Find where the given text appears and provide that cell's center as [X, Y] coordinate. 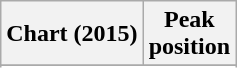
Chart (2015) [72, 34]
Peakposition [189, 34]
